Extract the [x, y] coordinate from the center of the cell holding the provided text.  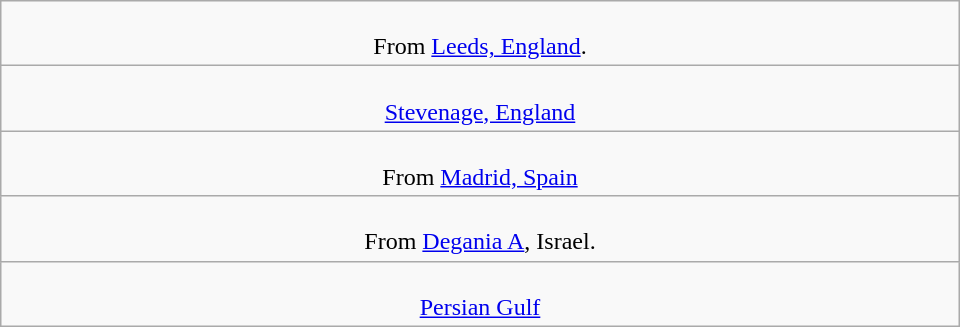
From Leeds, England. [480, 34]
Persian Gulf [480, 294]
Stevenage, England [480, 98]
From Degania A, Israel. [480, 228]
From Madrid, Spain [480, 164]
